Locate the cell with the specified text and output its [X, Y] center coordinate. 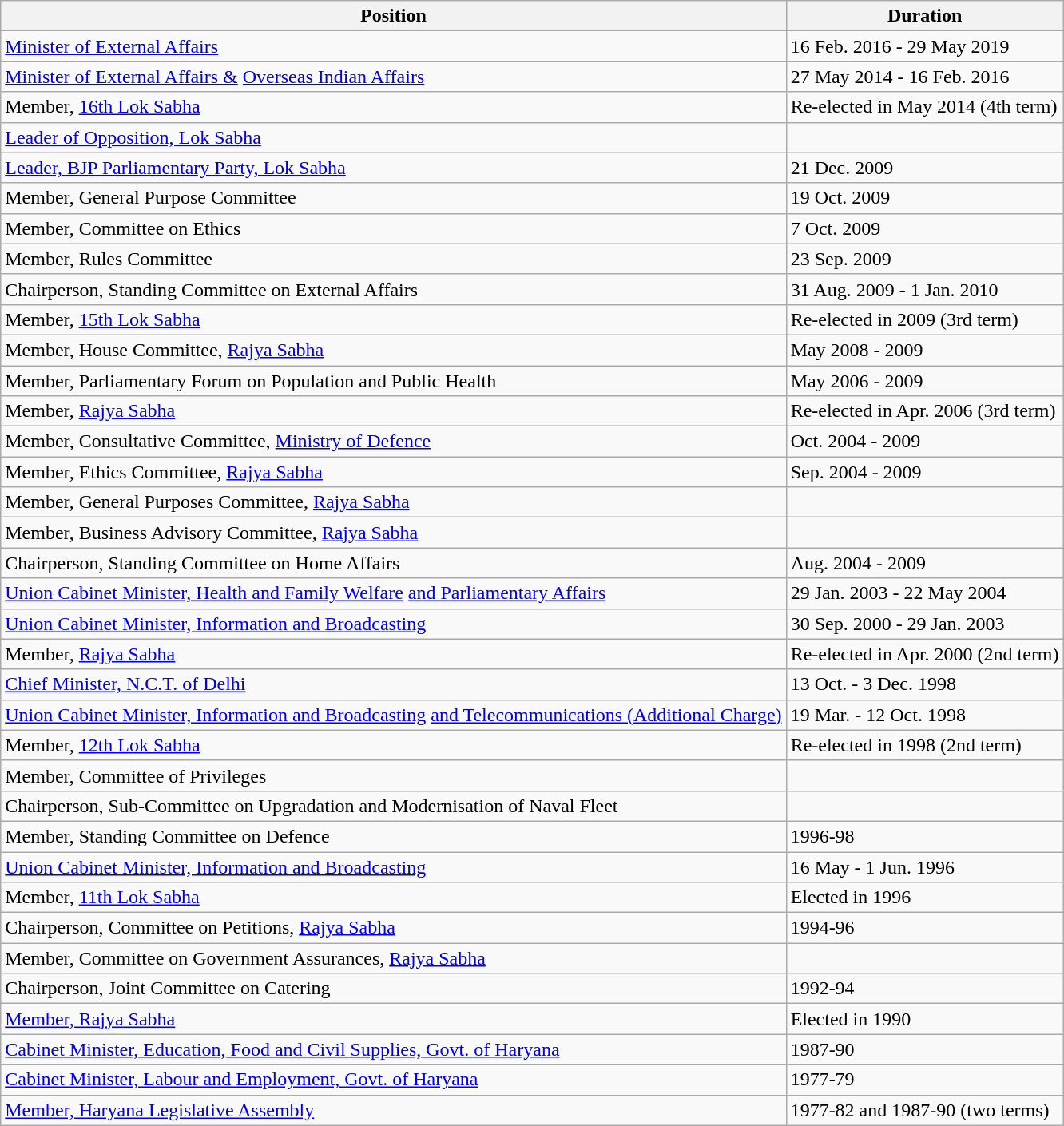
Union Cabinet Minister, Health and Family Welfare and Parliamentary Affairs [393, 593]
1977-82 and 1987-90 (two terms) [925, 1110]
Chairperson, Sub-Committee on Upgradation and Modernisation of Naval Fleet [393, 806]
Chairperson, Joint Committee on Catering [393, 989]
May 2006 - 2009 [925, 381]
16 May - 1 Jun. 1996 [925, 866]
Chairperson, Committee on Petitions, Rajya Sabha [393, 928]
Duration [925, 16]
Member, General Purpose Committee [393, 198]
Cabinet Minister, Education, Food and Civil Supplies, Govt. of Haryana [393, 1049]
Leader, BJP Parliamentary Party, Lok Sabha [393, 168]
1994-96 [925, 928]
Member, House Committee, Rajya Sabha [393, 350]
19 Oct. 2009 [925, 198]
Member, Ethics Committee, Rajya Sabha [393, 472]
13 Oct. - 3 Dec. 1998 [925, 684]
1977-79 [925, 1080]
16 Feb. 2016 - 29 May 2019 [925, 46]
Leader of Opposition, Lok Sabha [393, 137]
Member, Business Advisory Committee, Rajya Sabha [393, 533]
Chief Minister, N.C.T. of Delhi [393, 684]
Member, Haryana Legislative Assembly [393, 1110]
Aug. 2004 - 2009 [925, 563]
Position [393, 16]
Member, Standing Committee on Defence [393, 836]
Chairperson, Standing Committee on External Affairs [393, 289]
Member, 15th Lok Sabha [393, 319]
Minister of External Affairs & Overseas Indian Affairs [393, 77]
29 Jan. 2003 - 22 May 2004 [925, 593]
Member, Parliamentary Forum on Population and Public Health [393, 381]
7 Oct. 2009 [925, 228]
1992-94 [925, 989]
Member, 11th Lok Sabha [393, 898]
19 Mar. - 12 Oct. 1998 [925, 715]
Union Cabinet Minister, Information and Broadcasting and Telecommunications (Additional Charge) [393, 715]
1987-90 [925, 1049]
Member, Committee on Ethics [393, 228]
Member, Consultative Committee, Ministry of Defence [393, 442]
Member, Rules Committee [393, 259]
21 Dec. 2009 [925, 168]
Member, General Purposes Committee, Rajya Sabha [393, 502]
Re-elected in May 2014 (4th term) [925, 107]
Member, Committee of Privileges [393, 775]
Member, 16th Lok Sabha [393, 107]
Minister of External Affairs [393, 46]
Re-elected in 1998 (2nd term) [925, 745]
Oct. 2004 - 2009 [925, 442]
1996-98 [925, 836]
31 Aug. 2009 - 1 Jan. 2010 [925, 289]
Re-elected in Apr. 2000 (2nd term) [925, 654]
Cabinet Minister, Labour and Employment, Govt. of Haryana [393, 1080]
Re-elected in 2009 (3rd term) [925, 319]
Elected in 1996 [925, 898]
27 May 2014 - 16 Feb. 2016 [925, 77]
Member, 12th Lok Sabha [393, 745]
Re-elected in Apr. 2006 (3rd term) [925, 411]
Chairperson, Standing Committee on Home Affairs [393, 563]
May 2008 - 2009 [925, 350]
23 Sep. 2009 [925, 259]
Member, Committee on Government Assurances, Rajya Sabha [393, 958]
Elected in 1990 [925, 1019]
Sep. 2004 - 2009 [925, 472]
30 Sep. 2000 - 29 Jan. 2003 [925, 624]
